Locate the cell with the specified text and output its [x, y] center coordinate. 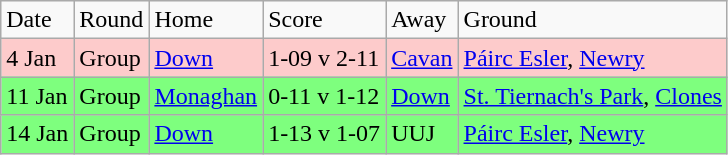
Score [324, 20]
Away [422, 20]
Cavan [422, 58]
Round [112, 20]
4 Jan [38, 58]
Date [38, 20]
Monaghan [206, 96]
Home [206, 20]
UUJ [422, 134]
1-13 v 1-07 [324, 134]
Ground [592, 20]
11 Jan [38, 96]
1-09 v 2-11 [324, 58]
0-11 v 1-12 [324, 96]
St. Tiernach's Park, Clones [592, 96]
14 Jan [38, 134]
